From the cell containing the given text, extract its center point as (X, Y) coordinate. 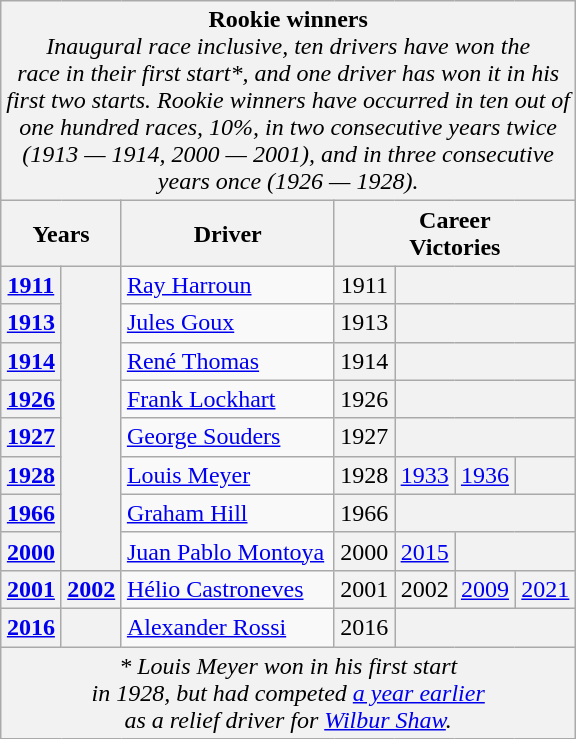
George Souders (228, 437)
Jules Goux (228, 323)
CareerVictories (454, 234)
Years (62, 234)
Juan Pablo Montoya (228, 551)
Ray Harroun (228, 285)
René Thomas (228, 361)
Graham Hill (228, 513)
2015 (424, 551)
Frank Lockhart (228, 399)
Alexander Rossi (228, 627)
1936 (485, 475)
Louis Meyer (228, 475)
2009 (485, 589)
Driver (228, 234)
1933 (424, 475)
Hélio Castroneves (228, 589)
* Louis Meyer won in his first startin 1928, but had competed a year earlieras a relief driver for Wilbur Shaw. (288, 692)
2021 (545, 589)
